Capture the cell that displays the provided text and extract its [x, y] central coordinate. 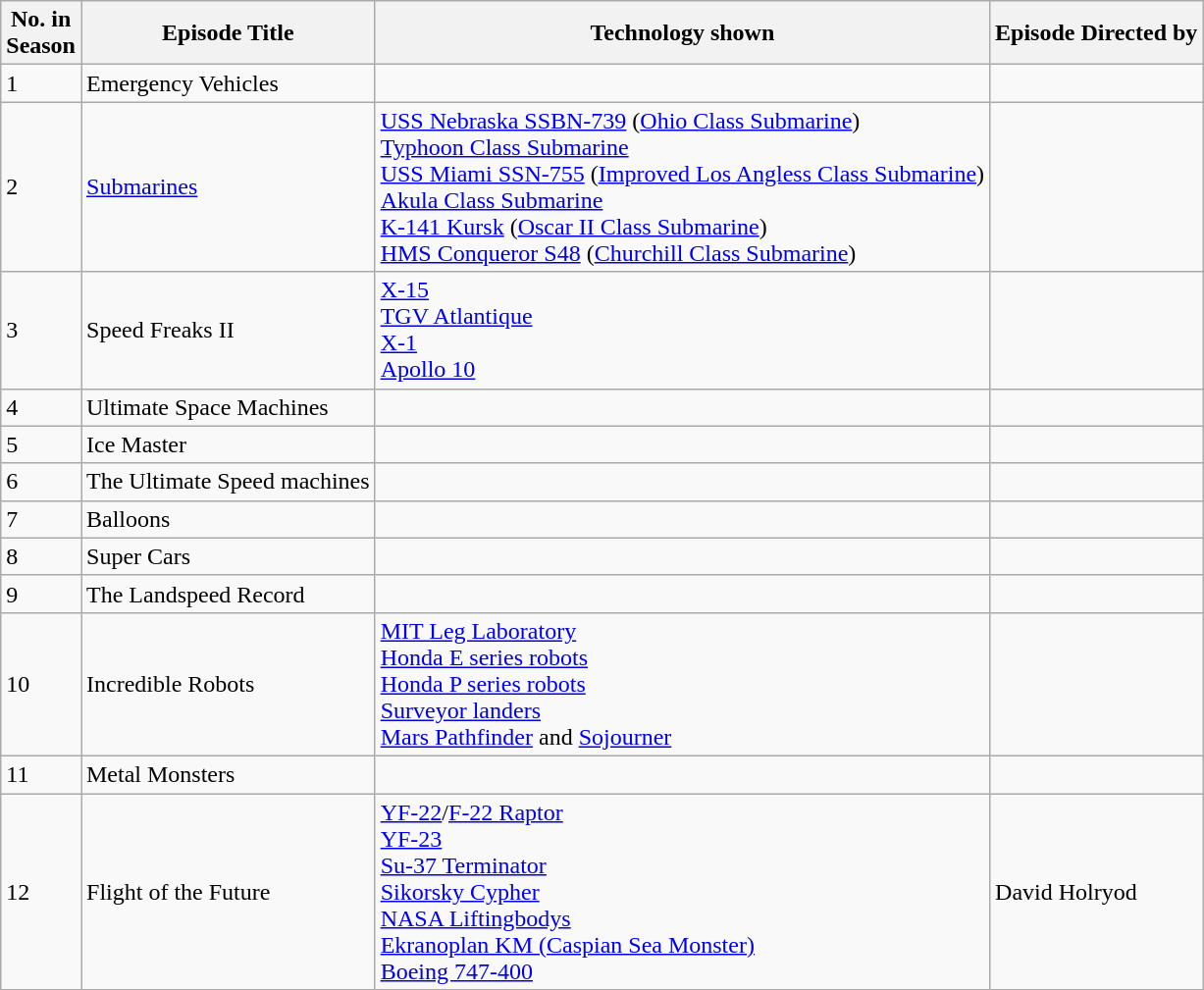
5 [41, 444]
Super Cars [228, 556]
Submarines [228, 186]
7 [41, 519]
Metal Monsters [228, 774]
X-15TGV AtlantiqueX-1Apollo 10 [682, 330]
6 [41, 482]
David Holryod [1097, 891]
Technology shown [682, 33]
Ice Master [228, 444]
1 [41, 83]
MIT Leg LaboratoryHonda E series robotsHonda P series robotsSurveyor landersMars Pathfinder and Sojourner [682, 684]
Incredible Robots [228, 684]
11 [41, 774]
9 [41, 594]
Episode Title [228, 33]
Emergency Vehicles [228, 83]
Speed Freaks II [228, 330]
No. inSeason [41, 33]
8 [41, 556]
12 [41, 891]
YF-22/F-22 RaptorYF-23Su-37 TerminatorSikorsky CypherNASA LiftingbodysEkranoplan KM (Caspian Sea Monster)Boeing 747-400 [682, 891]
Balloons [228, 519]
Episode Directed by [1097, 33]
Ultimate Space Machines [228, 407]
Flight of the Future [228, 891]
3 [41, 330]
10 [41, 684]
The Ultimate Speed machines [228, 482]
The Landspeed Record [228, 594]
2 [41, 186]
4 [41, 407]
